From the cell containing the given text, extract its center point as (x, y) coordinate. 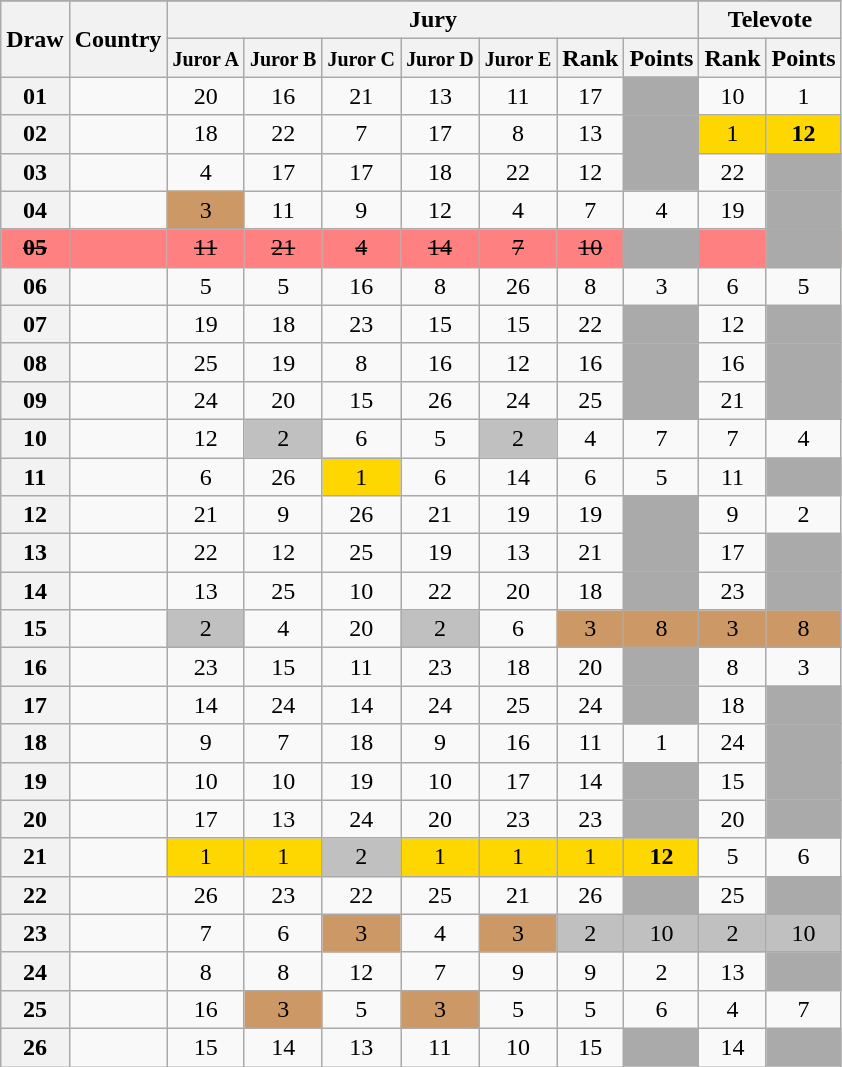
03 (35, 172)
Juror E (518, 58)
Juror A (206, 58)
04 (35, 210)
Juror D (440, 58)
Jury (433, 20)
09 (35, 400)
05 (35, 248)
08 (35, 362)
Televote (770, 20)
Juror C (362, 58)
02 (35, 134)
01 (35, 96)
07 (35, 324)
Country (118, 39)
Draw (35, 39)
Juror B (283, 58)
06 (35, 286)
